Extract the [X, Y] coordinate from the center of the cell holding the provided text.  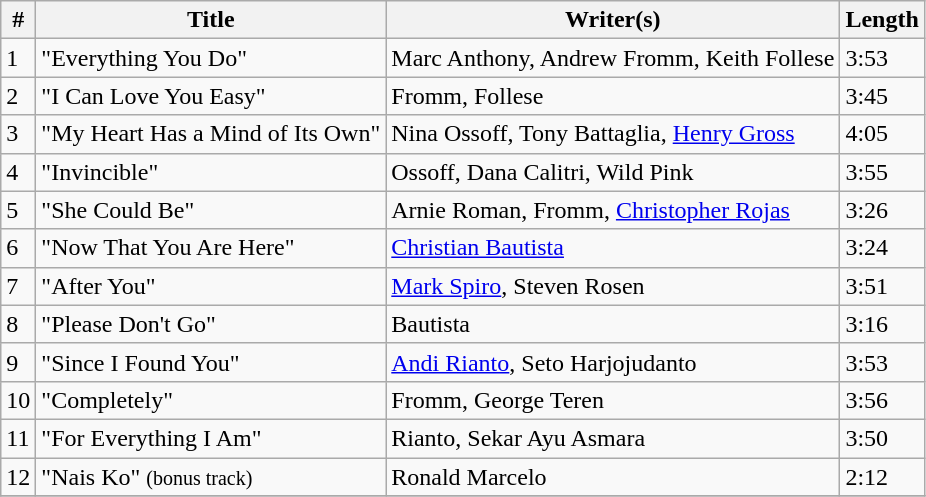
Ossoff, Dana Calitri, Wild Pink [613, 172]
"Everything You Do" [211, 58]
Fromm, Follese [613, 96]
3:50 [882, 438]
3:55 [882, 172]
"Since I Found You" [211, 362]
6 [18, 248]
2:12 [882, 477]
Fromm, George Teren [613, 400]
"Please Don't Go" [211, 324]
2 [18, 96]
3:56 [882, 400]
4:05 [882, 134]
"Invincible" [211, 172]
3:16 [882, 324]
Bautista [613, 324]
7 [18, 286]
5 [18, 210]
10 [18, 400]
Arnie Roman, Fromm, Christopher Rojas [613, 210]
3:26 [882, 210]
Marc Anthony, Andrew Fromm, Keith Follese [613, 58]
Mark Spiro, Steven Rosen [613, 286]
"I Can Love You Easy" [211, 96]
9 [18, 362]
1 [18, 58]
11 [18, 438]
"After You" [211, 286]
# [18, 20]
"Nais Ko" (bonus track) [211, 477]
"For Everything I Am" [211, 438]
"Completely" [211, 400]
3:51 [882, 286]
3:45 [882, 96]
Length [882, 20]
Andi Rianto, Seto Harjojudanto [613, 362]
Writer(s) [613, 20]
3 [18, 134]
"My Heart Has a Mind of Its Own" [211, 134]
Title [211, 20]
"She Could Be" [211, 210]
8 [18, 324]
4 [18, 172]
Nina Ossoff, Tony Battaglia, Henry Gross [613, 134]
3:24 [882, 248]
Christian Bautista [613, 248]
Rianto, Sekar Ayu Asmara [613, 438]
12 [18, 477]
"Now That You Are Here" [211, 248]
Ronald Marcelo [613, 477]
